Determine the (x, y) coordinate at the center of the cell enclosing the given text.  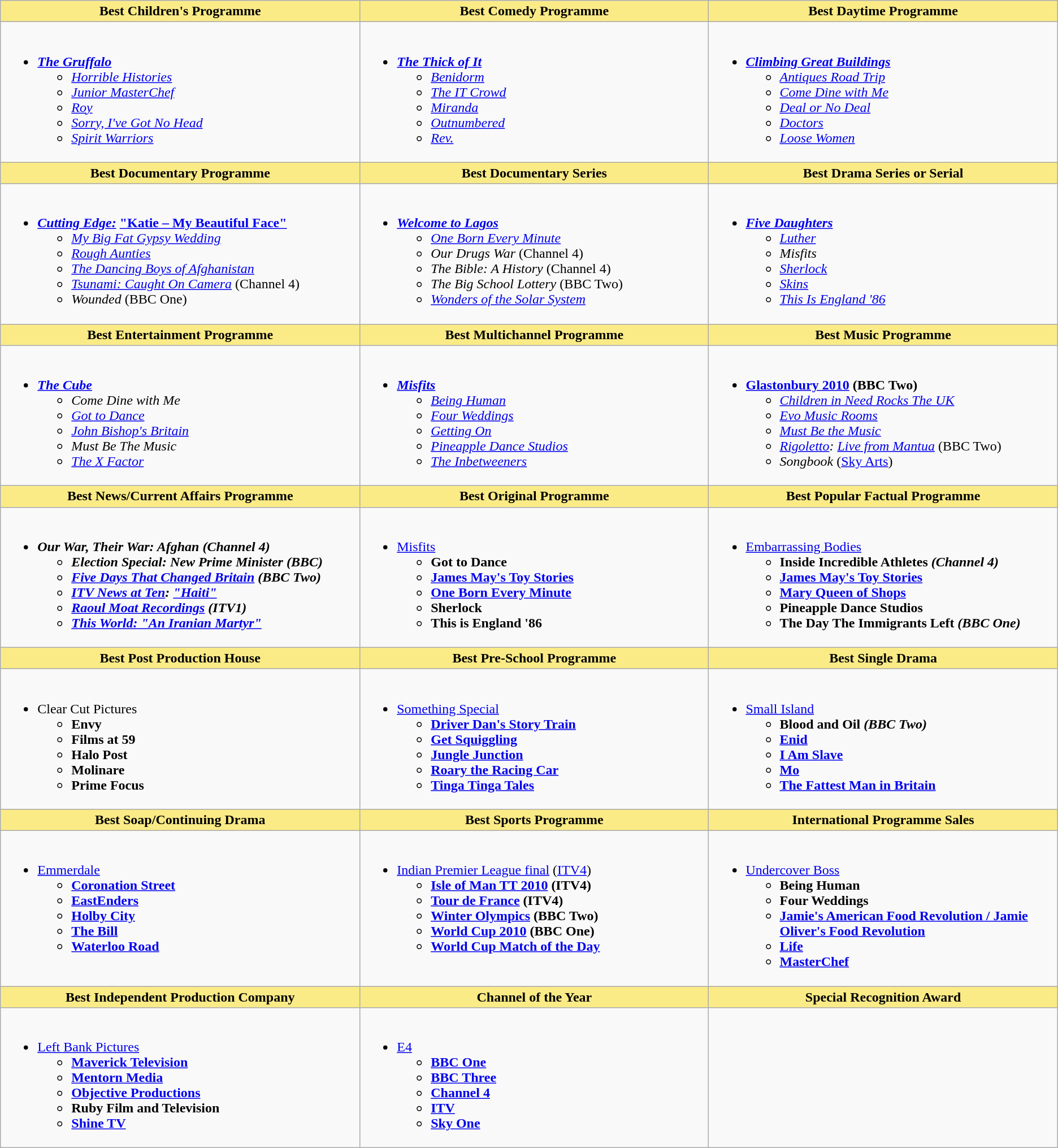
Best Multichannel Programme (535, 335)
Best Documentary Series (535, 173)
The GruffaloHorrible HistoriesJunior MasterChefRoySorry, I've Got No HeadSpirit Warriors (180, 92)
MisfitsGot to DanceJames May's Toy StoriesOne Born Every MinuteSherlockThis is England '86 (535, 577)
Clear Cut PicturesEnvyFilms at 59Halo PostMolinarePrime Focus (180, 739)
E4BBC OneBBC ThreeChannel 4ITVSky One (535, 1078)
The CubeCome Dine with MeGot to DanceJohn Bishop's BritainMust Be The MusicThe X Factor (180, 415)
Best Pre-School Programme (535, 658)
Glastonbury 2010 (BBC Two)Children in Need Rocks The UKEvo Music RoomsMust Be the MusicRigoletto: Live from Mantua (BBC Two)Songbook (Sky Arts) (883, 415)
Best Children's Programme (180, 11)
Best Daytime Programme (883, 11)
The Thick of ItBenidormThe IT CrowdMirandaOutnumberedRev. (535, 92)
Climbing Great BuildingsAntiques Road TripCome Dine with MeDeal or No DealDoctorsLoose Women (883, 92)
Undercover BossBeing HumanFour WeddingsJamie's American Food Revolution / Jamie Oliver's Food RevolutionLifeMasterChef (883, 908)
Best Popular Factual Programme (883, 496)
Left Bank PicturesMaverick TelevisionMentorn MediaObjective ProductionsRuby Film and TelevisionShine TV (180, 1078)
Best Sports Programme (535, 820)
Best Single Drama (883, 658)
Best Soap/Continuing Drama (180, 820)
Small IslandBlood and Oil (BBC Two)EnidI Am SlaveMoThe Fattest Man in Britain (883, 739)
Five DaughtersLutherMisfitsSherlockSkinsThis Is England '86 (883, 254)
Something SpecialDriver Dan's Story TrainGet SquigglingJungle JunctionRoary the Racing CarTinga Tinga Tales (535, 739)
Best Post Production House (180, 658)
Best News/Current Affairs Programme (180, 496)
Best Music Programme (883, 335)
MisfitsBeing HumanFour WeddingsGetting OnPineapple Dance StudiosThe Inbetweeners (535, 415)
EmmerdaleCoronation StreetEastEndersHolby CityThe BillWaterloo Road (180, 908)
International Programme Sales (883, 820)
Best Comedy Programme (535, 11)
Special Recognition Award (883, 997)
Channel of the Year (535, 997)
Best Independent Production Company (180, 997)
Best Drama Series or Serial (883, 173)
Best Entertainment Programme (180, 335)
Best Original Programme (535, 496)
Best Documentary Programme (180, 173)
